Find where the given text appears and provide that cell's center as (X, Y) coordinate. 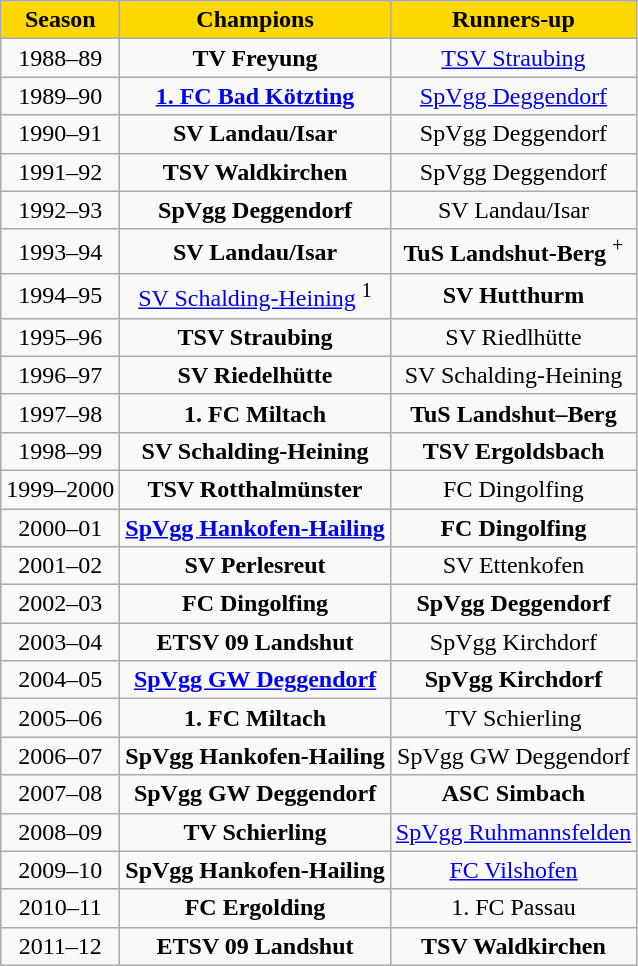
TuS Landshut–Berg (513, 413)
ASC Simbach (513, 794)
1991–92 (60, 172)
1. FC Bad Kötzting (255, 96)
1993–94 (60, 252)
1996–97 (60, 375)
TSV Ergoldsbach (513, 451)
2001–02 (60, 566)
1998–99 (60, 451)
TSV Rotthalmünster (255, 489)
1997–98 (60, 413)
SpVgg Ruhmannsfelden (513, 832)
SV Riedlhütte (513, 337)
1989–90 (60, 96)
2005–06 (60, 718)
2009–10 (60, 870)
SV Riedelhütte (255, 375)
1999–2000 (60, 489)
FC Ergolding (255, 908)
1988–89 (60, 58)
2004–05 (60, 680)
2007–08 (60, 794)
Champions (255, 20)
Season (60, 20)
SV Hutthurm (513, 296)
1994–95 (60, 296)
TV Freyung (255, 58)
2002–03 (60, 604)
2008–09 (60, 832)
2000–01 (60, 528)
Runners-up (513, 20)
FC Vilshofen (513, 870)
SV Perlesreut (255, 566)
1992–93 (60, 210)
TuS Landshut-Berg + (513, 252)
2003–04 (60, 642)
SV Ettenkofen (513, 566)
SV Schalding-Heining 1 (255, 296)
2010–11 (60, 908)
1990–91 (60, 134)
1995–96 (60, 337)
2006–07 (60, 756)
1. FC Passau (513, 908)
2011–12 (60, 946)
